Extract the (x, y) coordinate from the center of the cell holding the provided text.  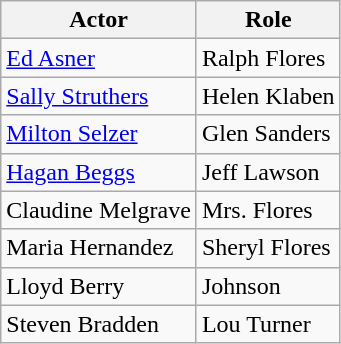
Johnson (268, 286)
Ralph Flores (268, 58)
Milton Selzer (99, 134)
Lou Turner (268, 324)
Lloyd Berry (99, 286)
Sheryl Flores (268, 248)
Claudine Melgrave (99, 210)
Helen Klaben (268, 96)
Role (268, 20)
Sally Struthers (99, 96)
Ed Asner (99, 58)
Mrs. Flores (268, 210)
Glen Sanders (268, 134)
Steven Bradden (99, 324)
Jeff Lawson (268, 172)
Actor (99, 20)
Hagan Beggs (99, 172)
Maria Hernandez (99, 248)
